Provide the (x, y) coordinate of the cell's center where the given text is located.  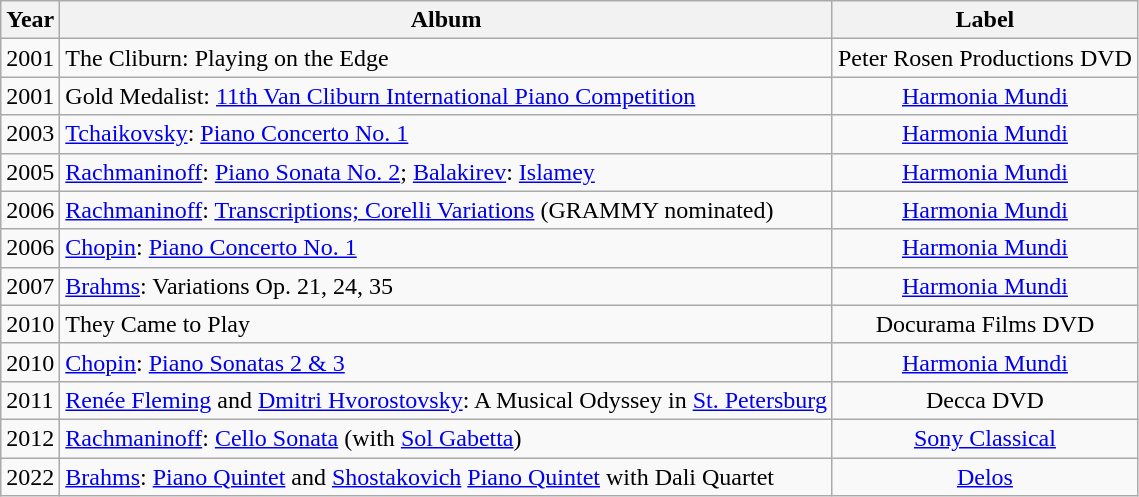
Sony Classical (984, 438)
2003 (30, 134)
2012 (30, 438)
Delos (984, 477)
The Cliburn: Playing on the Edge (446, 58)
Rachmaninoff: Piano Sonata No. 2; Balakirev: Islamey (446, 172)
Album (446, 20)
Year (30, 20)
Gold Medalist: 11th Van Cliburn International Piano Competition (446, 96)
Chopin: Piano Sonatas 2 & 3 (446, 362)
2007 (30, 286)
Brahms: Piano Quintet and Shostakovich Piano Quintet with Dali Quartet (446, 477)
Rachmaninoff: Cello Sonata (with Sol Gabetta) (446, 438)
Tchaikovsky: Piano Concerto No. 1 (446, 134)
They Came to Play (446, 324)
Brahms: Variations Op. 21, 24, 35 (446, 286)
2005 (30, 172)
Docurama Films DVD (984, 324)
Chopin: Piano Concerto No. 1 (446, 248)
Peter Rosen Productions DVD (984, 58)
Label (984, 20)
2022 (30, 477)
2011 (30, 400)
Decca DVD (984, 400)
Rachmaninoff: Transcriptions; Corelli Variations (GRAMMY nominated) (446, 210)
Renée Fleming and Dmitri Hvorostovsky: A Musical Odyssey in St. Petersburg (446, 400)
